Identify which cell holds the provided text, then report its [x, y] central coordinate. 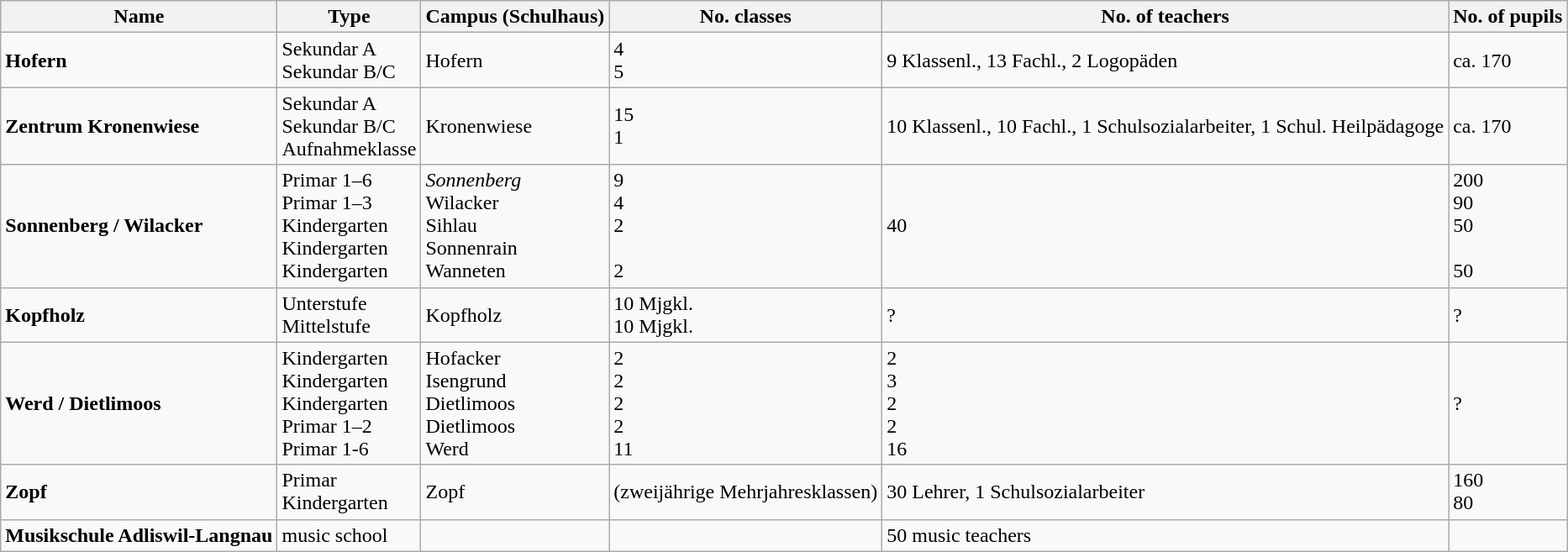
10 Mjgkl.10 Mjgkl. [746, 314]
No. classes [746, 17]
(zweijährige Mehrjahresklassen) [746, 492]
Sekundar ASekundar B/C [350, 60]
9422 [746, 226]
music school [350, 535]
SonnenbergWilackerSihlauSonnenrainWanneten [515, 226]
UnterstufeMittelstufe [350, 314]
Kronenwiese [515, 126]
Primar 1–6Primar 1–3KindergartenKindergartenKindergarten [350, 226]
Campus (Schulhaus) [515, 17]
151 [746, 126]
Name [139, 17]
No. of teachers [1165, 17]
45 [746, 60]
PrimarKindergarten [350, 492]
30 Lehrer, 1 Schulsozialarbeiter [1165, 492]
HofackerIsengrundDietlimoosDietlimoosWerd [515, 403]
Musikschule Adliswil-Langnau [139, 535]
Type [350, 17]
No. of pupils [1507, 17]
222211 [746, 403]
50 music teachers [1165, 535]
16080 [1507, 492]
232216 [1165, 403]
Sekundar ASekundar B/CAufnahmeklasse [350, 126]
Werd / Dietlimoos [139, 403]
Sonnenberg / Wilacker [139, 226]
200905050 [1507, 226]
KindergartenKindergartenKindergartenPrimar 1–2Primar 1-6 [350, 403]
10 Klassenl., 10 Fachl., 1 Schulsozialarbeiter, 1 Schul. Heilpädagoge [1165, 126]
Zentrum Kronenwiese [139, 126]
40 [1165, 226]
9 Klassenl., 13 Fachl., 2 Logopäden [1165, 60]
